For the text-containing cell, return its midpoint in [X, Y] coordinate format. 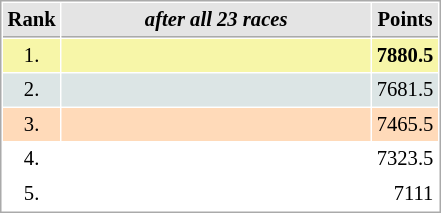
4. [32, 158]
5. [32, 194]
7111 [405, 194]
7323.5 [405, 158]
7465.5 [405, 124]
2. [32, 90]
7880.5 [405, 56]
7681.5 [405, 90]
1. [32, 56]
3. [32, 124]
after all 23 races [216, 20]
Points [405, 20]
Rank [32, 20]
